Return [X, Y] of the center of cell containing provided text 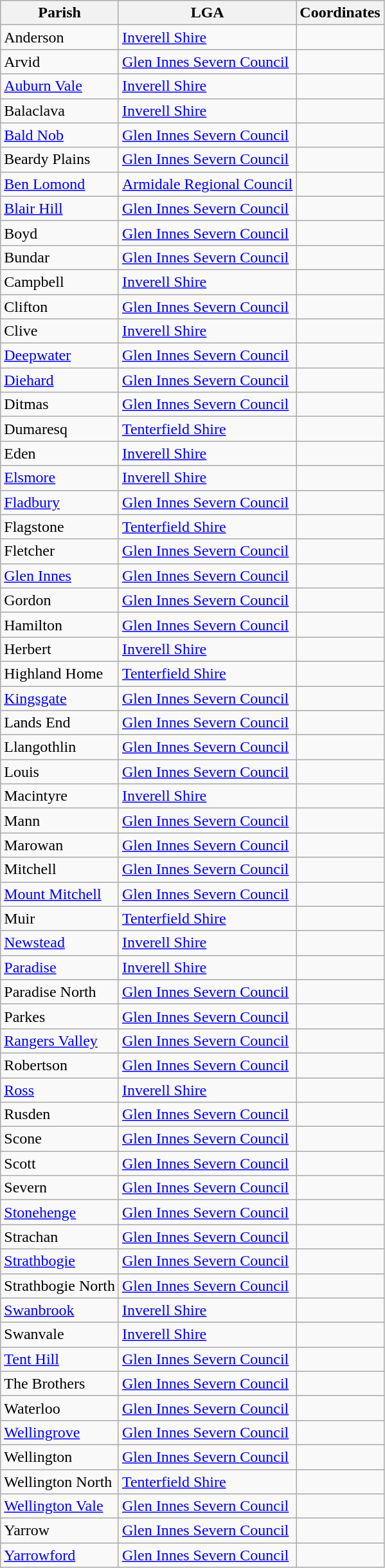
Wellington North [60, 1481]
Parkes [60, 1016]
Mitchell [60, 870]
Wellington [60, 1457]
Ditmas [60, 405]
Yarrowford [60, 1555]
Rusden [60, 1115]
Armidale Regional Council [207, 184]
Clive [60, 331]
Paradise North [60, 992]
Balaclava [60, 111]
Waterloo [60, 1408]
Severn [60, 1188]
Diehard [60, 380]
Gordon [60, 600]
Macintyre [60, 796]
Deepwater [60, 356]
Highland Home [60, 673]
Elsmore [60, 478]
Bald Nob [60, 135]
Scott [60, 1163]
Glen Innes [60, 576]
Flagstone [60, 527]
Mann [60, 821]
Arvid [60, 62]
Strachan [60, 1237]
Parish [60, 13]
Robertson [60, 1065]
Stonehenge [60, 1212]
Dumaresq [60, 429]
Fletcher [60, 551]
Muir [60, 918]
Llangothlin [60, 747]
Bundar [60, 257]
Kingsgate [60, 698]
Swanbrook [60, 1310]
Campbell [60, 282]
Strathbogie [60, 1261]
Wellington Vale [60, 1506]
Anderson [60, 37]
Blair Hill [60, 208]
LGA [207, 13]
Ben Lomond [60, 184]
Marowan [60, 845]
Eden [60, 453]
Hamilton [60, 624]
Louis [60, 772]
Beardy Plains [60, 160]
Swanvale [60, 1335]
Rangers Valley [60, 1041]
Newstead [60, 943]
Fladbury [60, 502]
Herbert [60, 649]
Lands End [60, 723]
Tent Hill [60, 1359]
Coordinates [340, 13]
Yarrow [60, 1531]
Wellingrove [60, 1432]
Ross [60, 1090]
Scone [60, 1139]
Boyd [60, 233]
Clifton [60, 307]
The Brothers [60, 1383]
Auburn Vale [60, 86]
Mount Mitchell [60, 894]
Strathbogie North [60, 1286]
Paradise [60, 967]
